Output the [X, Y] coordinate of the center of the cell containing the given text.  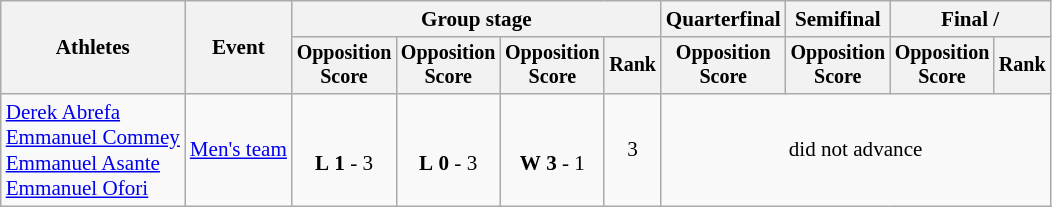
Derek Abrefa Emmanuel Commey Emmanuel Asante Emmanuel Ofori [93, 150]
L 0 - 3 [448, 150]
Athletes [93, 48]
Men's team [238, 150]
W 3 - 1 [552, 150]
Semifinal [838, 18]
Quarterfinal [724, 18]
3 [632, 150]
Event [238, 48]
Group stage [476, 18]
L 1 - 3 [344, 150]
did not advance [856, 150]
Final / [970, 18]
